Determine the (x, y) coordinate at the center of the cell enclosing the given text.  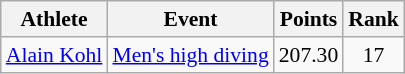
Points (308, 19)
207.30 (308, 55)
Athlete (54, 19)
Alain Kohl (54, 55)
17 (374, 55)
Event (190, 19)
Men's high diving (190, 55)
Rank (374, 19)
